Extract the (x, y) coordinate from the center of the cell holding the provided text.  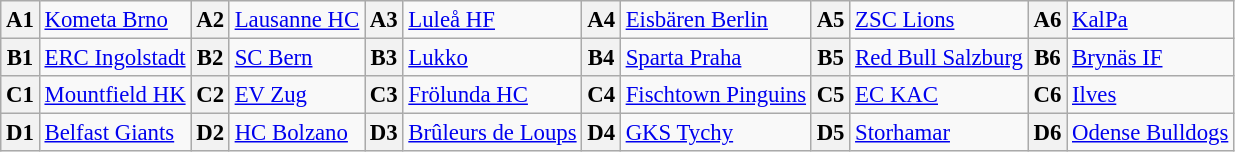
B6 (1047, 58)
GKS Tychy (716, 133)
Brynäs IF (1150, 58)
D2 (210, 133)
Red Bull Salzburg (939, 58)
Frölunda HC (492, 95)
Lausanne HC (296, 20)
D1 (20, 133)
SC Bern (296, 58)
EC KAC (939, 95)
D4 (601, 133)
B5 (830, 58)
Fischtown Pinguins (716, 95)
HC Bolzano (296, 133)
ERC Ingolstadt (115, 58)
C3 (384, 95)
A3 (384, 20)
A1 (20, 20)
Sparta Praha (716, 58)
KalPa (1150, 20)
Luleå HF (492, 20)
C2 (210, 95)
ZSC Lions (939, 20)
D6 (1047, 133)
C5 (830, 95)
Brûleurs de Loups (492, 133)
Kometa Brno (115, 20)
EV Zug (296, 95)
C6 (1047, 95)
A5 (830, 20)
B2 (210, 58)
C4 (601, 95)
A2 (210, 20)
Storhamar (939, 133)
B3 (384, 58)
D5 (830, 133)
B1 (20, 58)
Ilves (1150, 95)
Odense Bulldogs (1150, 133)
B4 (601, 58)
Belfast Giants (115, 133)
A4 (601, 20)
C1 (20, 95)
D3 (384, 133)
A6 (1047, 20)
Eisbären Berlin (716, 20)
Mountfield HK (115, 95)
Lukko (492, 58)
